Capture the cell that displays the provided text and extract its (X, Y) central coordinate. 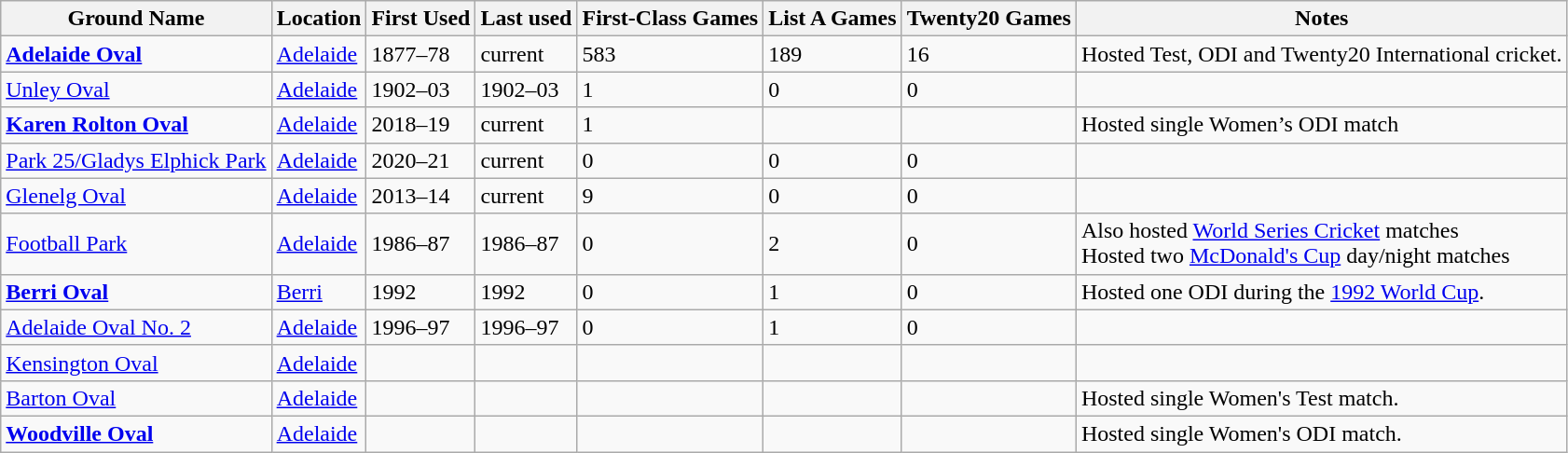
Park 25/Gladys Elphick Park (136, 160)
First Used (421, 19)
List A Games (832, 19)
2 (832, 244)
Hosted single Women’s ODI match (1322, 125)
Glenelg Oval (136, 196)
1877–78 (421, 54)
First-Class Games (670, 19)
Last used (526, 19)
189 (832, 54)
Berri Oval (136, 292)
Location (319, 19)
Berri (319, 292)
Barton Oval (136, 398)
Hosted one ODI during the 1992 World Cup. (1322, 292)
Hosted single Women's ODI match. (1322, 433)
Twenty20 Games (988, 19)
16 (988, 54)
Kensington Oval (136, 363)
Football Park (136, 244)
Ground Name (136, 19)
9 (670, 196)
2020–21 (421, 160)
Adelaide Oval (136, 54)
Hosted single Women's Test match. (1322, 398)
Notes (1322, 19)
Woodville Oval (136, 433)
Adelaide Oval No. 2 (136, 327)
583 (670, 54)
2013–14 (421, 196)
Karen Rolton Oval (136, 125)
2018–19 (421, 125)
Also hosted World Series Cricket matchesHosted two McDonald's Cup day/night matches (1322, 244)
Unley Oval (136, 89)
Hosted Test, ODI and Twenty20 International cricket. (1322, 54)
